Search for the cell housing the specified text and yield its [X, Y] center coordinate. 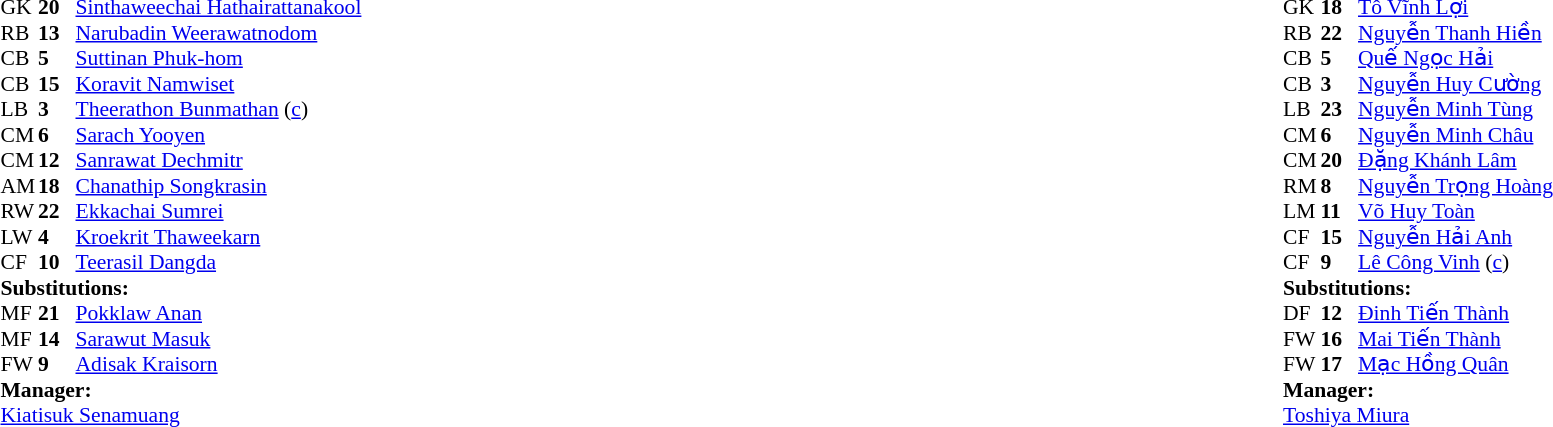
Pokklaw Anan [219, 313]
Nguyễn Trọng Hoàng [1456, 186]
16 [1340, 339]
Đặng Khánh Lâm [1456, 161]
Sanrawat Dechmitr [219, 161]
Nguyễn Hải Anh [1456, 237]
Theerathon Bunmathan (c) [219, 109]
Narubadin Weerawatnodom [219, 33]
RM [1302, 186]
14 [57, 339]
Mạc Hồng Quân [1456, 365]
20 [1340, 161]
21 [57, 313]
Adisak Kraisorn [219, 365]
Suttinan Phuk-hom [219, 59]
17 [1340, 365]
LW [19, 237]
AM [19, 186]
Sarach Yooyen [219, 135]
Nguyễn Minh Tùng [1456, 109]
Sarawut Masuk [219, 339]
Lê Công Vinh (c) [1456, 263]
Ekkachai Sumrei [219, 211]
23 [1340, 109]
Võ Huy Toàn [1456, 211]
Koravit Namwiset [219, 84]
DF [1302, 313]
8 [1340, 186]
11 [1340, 211]
Quế Ngọc Hải [1456, 59]
4 [57, 237]
LM [1302, 211]
13 [57, 33]
Đinh Tiến Thành [1456, 313]
Nguyễn Thanh Hiền [1456, 33]
Chanathip Songkrasin [219, 186]
18 [57, 186]
Kroekrit Thaweekarn [219, 237]
RW [19, 211]
Nguyễn Huy Cường [1456, 84]
Nguyễn Minh Châu [1456, 135]
Mai Tiến Thành [1456, 339]
10 [57, 263]
Teerasil Dangda [219, 263]
